From the cell containing the given text, extract its center point as [X, Y] coordinate. 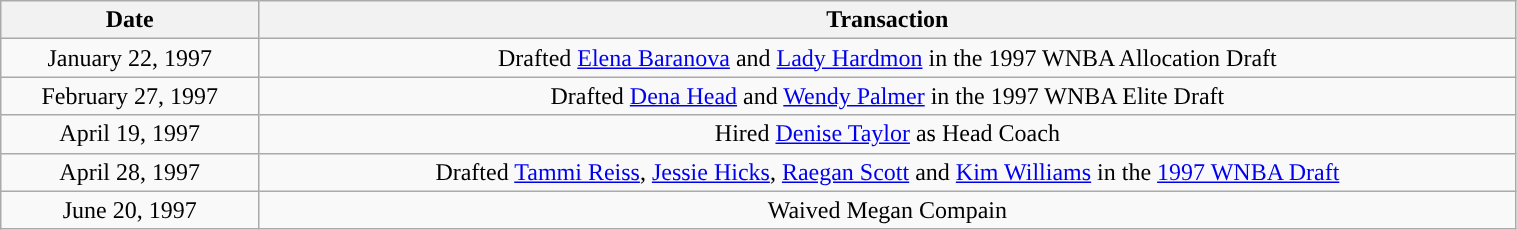
April 19, 1997 [130, 134]
Transaction [888, 20]
January 22, 1997 [130, 58]
Drafted Dena Head and Wendy Palmer in the 1997 WNBA Elite Draft [888, 96]
Drafted Tammi Reiss, Jessie Hicks, Raegan Scott and Kim Williams in the 1997 WNBA Draft [888, 172]
Hired Denise Taylor as Head Coach [888, 134]
Date [130, 20]
June 20, 1997 [130, 210]
February 27, 1997 [130, 96]
Drafted Elena Baranova and Lady Hardmon in the 1997 WNBA Allocation Draft [888, 58]
Waived Megan Compain [888, 210]
April 28, 1997 [130, 172]
